Determine the [X, Y] coordinate at the center of the cell enclosing the given text.  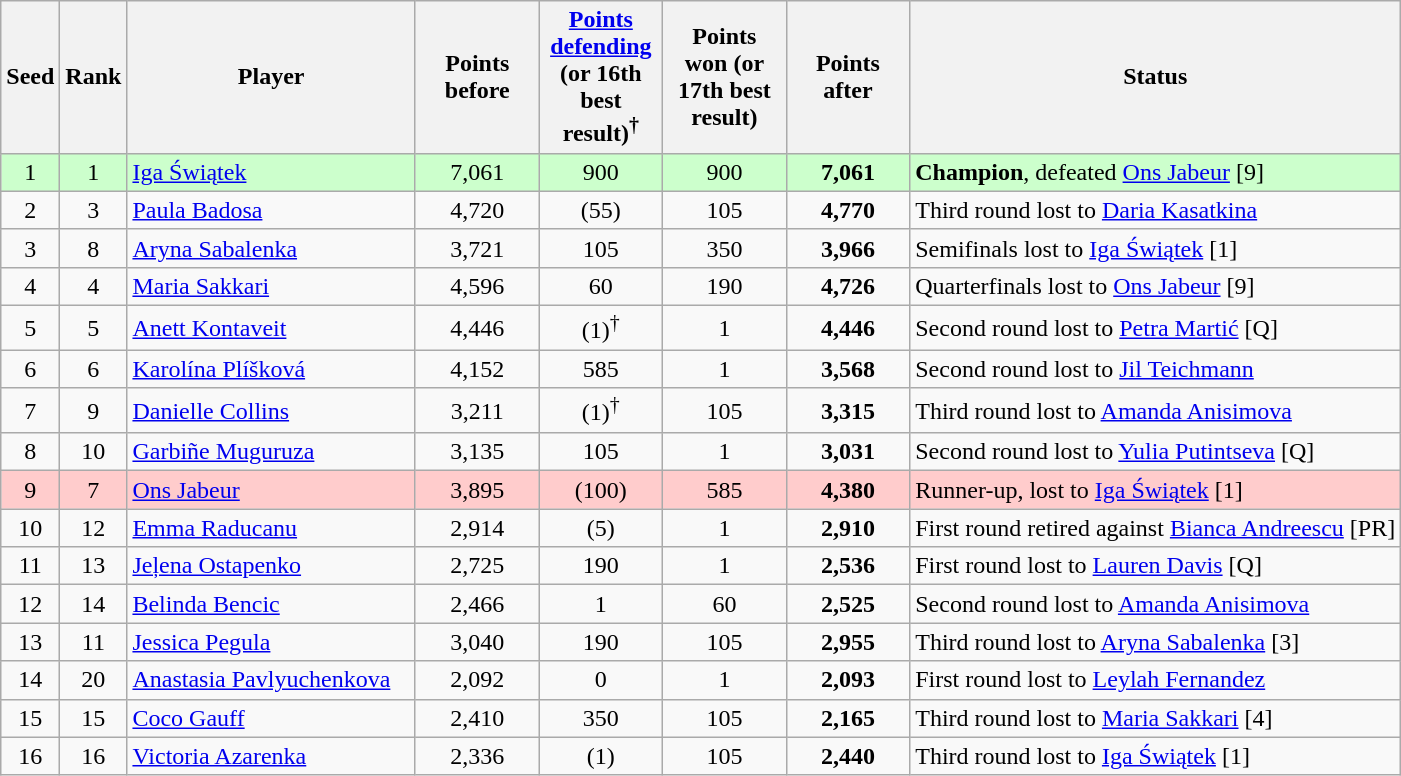
2,536 [848, 566]
First round lost to Lauren Davis [Q] [1156, 566]
Paula Badosa [272, 210]
Jessica Pegula [272, 642]
Player [272, 78]
3,211 [477, 410]
3,568 [848, 369]
3,966 [848, 248]
3,315 [848, 410]
Second round lost to Petra Martić [Q] [1156, 328]
3,135 [477, 452]
(55) [601, 210]
Maria Sakkari [272, 286]
Seed [30, 78]
3,040 [477, 642]
2,725 [477, 566]
4,770 [848, 210]
2,410 [477, 718]
First round lost to Leylah Fernandez [1156, 680]
4,726 [848, 286]
3,031 [848, 452]
2,336 [477, 756]
Karolína Plíšková [272, 369]
4,152 [477, 369]
3,895 [477, 490]
2,093 [848, 680]
4,380 [848, 490]
(100) [601, 490]
Coco Gauff [272, 718]
(1) [601, 756]
Rank [94, 78]
20 [94, 680]
Points before [477, 78]
Aryna Sabalenka [272, 248]
4,720 [477, 210]
Victoria Azarenka [272, 756]
(5) [601, 528]
Third round lost to Maria Sakkari [4] [1156, 718]
2,914 [477, 528]
Points won (or 17th best result) [725, 78]
Iga Świątek [272, 172]
Third round lost to Iga Świątek [1] [1156, 756]
Points defending (or 16th best result)† [601, 78]
2,525 [848, 604]
Third round lost to Aryna Sabalenka [3] [1156, 642]
2,955 [848, 642]
Garbiñe Muguruza [272, 452]
Second round lost to Amanda Anisimova [1156, 604]
Emma Raducanu [272, 528]
3,721 [477, 248]
2,466 [477, 604]
Danielle Collins [272, 410]
2 [30, 210]
Third round lost to Amanda Anisimova [1156, 410]
Jeļena Ostapenko [272, 566]
2,092 [477, 680]
Status [1156, 78]
Points after [848, 78]
2,440 [848, 756]
Anett Kontaveit [272, 328]
2,910 [848, 528]
Second round lost to Yulia Putintseva [Q] [1156, 452]
Belinda Bencic [272, 604]
Quarterfinals lost to Ons Jabeur [9] [1156, 286]
Second round lost to Jil Teichmann [1156, 369]
Semifinals lost to Iga Świątek [1] [1156, 248]
Third round lost to Daria Kasatkina [1156, 210]
0 [601, 680]
2,165 [848, 718]
4,596 [477, 286]
Anastasia Pavlyuchenkova [272, 680]
Champion, defeated Ons Jabeur [9] [1156, 172]
Ons Jabeur [272, 490]
First round retired against Bianca Andreescu [PR] [1156, 528]
Runner-up, lost to Iga Świątek [1] [1156, 490]
